Return (x, y) of the center of cell containing provided text 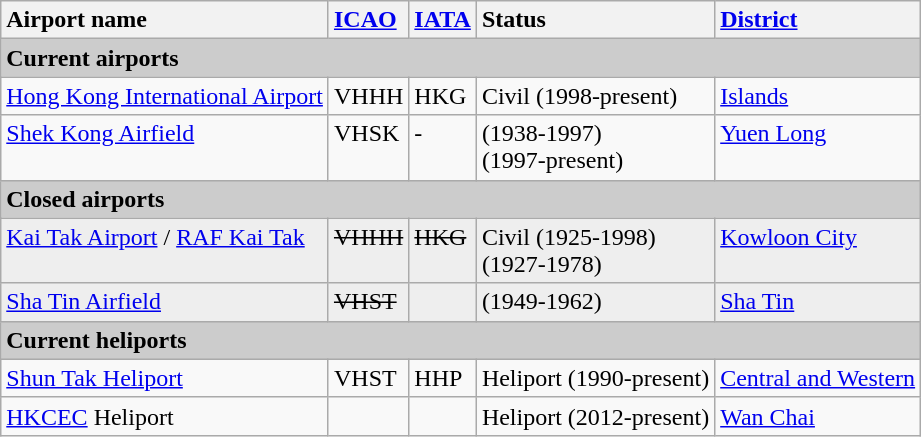
Civil (1998-present) (595, 96)
Shun Tak Heliport (165, 378)
Wan Chai (818, 416)
VHSK (368, 148)
Airport name (165, 20)
Current heliports (461, 340)
Civil (1925-1998) (1927-1978) (595, 250)
Heliport (1990-present) (595, 378)
Hong Kong International Airport (165, 96)
HKCEC Heliport (165, 416)
Status (595, 20)
Shek Kong Airfield (165, 148)
Current airports (461, 58)
- (443, 148)
IATA (443, 20)
Closed airports (461, 199)
Sha Tin Airfield (165, 302)
Kai Tak Airport / RAF Kai Tak (165, 250)
Islands (818, 96)
ICAO (368, 20)
Sha Tin (818, 302)
Kowloon City (818, 250)
Yuen Long (818, 148)
Central and Western (818, 378)
Heliport (2012-present) (595, 416)
HHP (443, 378)
District (818, 20)
(1938-1997) (1997-present) (595, 148)
(1949-1962) (595, 302)
